Pinpoint the cell where the given text exists, returning its [X, Y] midpoint coordinate. 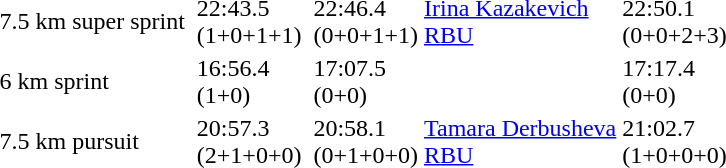
17:07.5(0+0) [366, 82]
16:56.4(1+0) [249, 82]
